Capture the cell that displays the provided text and extract its [X, Y] central coordinate. 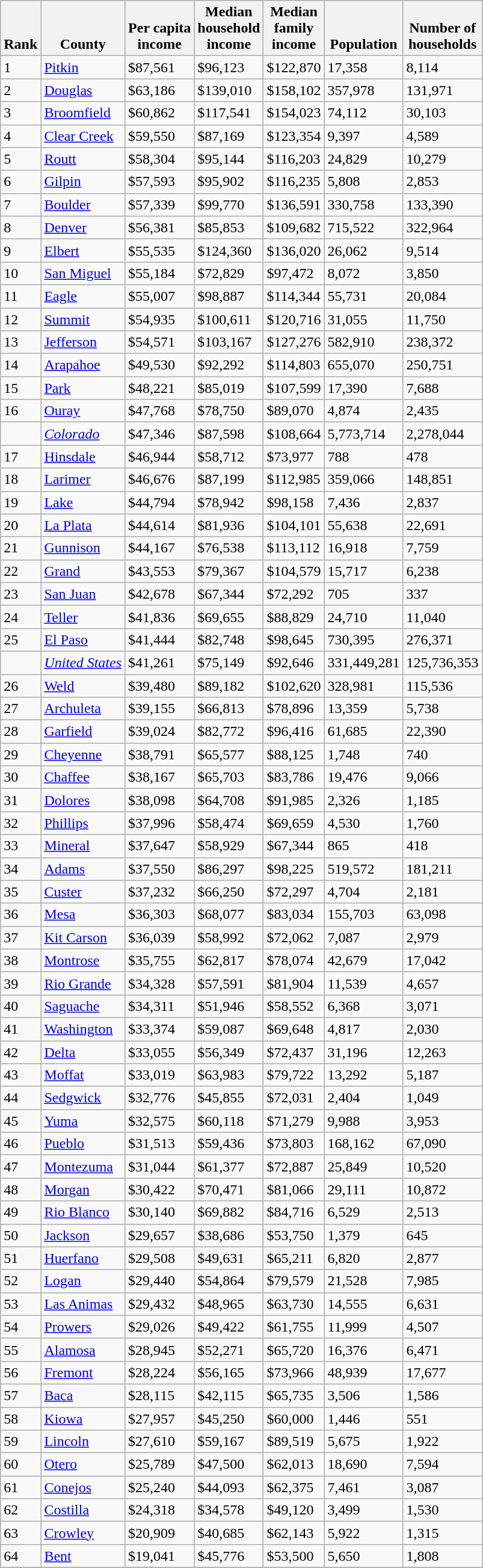
Denver [83, 227]
45 [20, 1121]
$31,044 [160, 1167]
$36,303 [160, 915]
Montrose [83, 960]
$75,149 [229, 662]
$60,118 [229, 1121]
$107,599 [294, 388]
$45,776 [229, 1556]
$81,066 [294, 1190]
$72,031 [294, 1098]
$89,070 [294, 411]
$31,513 [160, 1144]
$127,276 [294, 342]
$83,034 [294, 915]
8,114 [443, 67]
$63,186 [160, 90]
9,514 [443, 250]
$123,354 [294, 136]
250,751 [443, 365]
$73,977 [294, 457]
$29,432 [160, 1304]
$113,112 [294, 548]
$69,659 [294, 823]
3,506 [363, 1395]
3,850 [443, 273]
17,677 [443, 1372]
Yuma [83, 1121]
$27,957 [160, 1418]
14,555 [363, 1304]
1 [20, 67]
551 [443, 1418]
$84,716 [294, 1212]
$39,024 [160, 732]
17,042 [443, 960]
5,808 [363, 182]
$54,864 [229, 1281]
16 [20, 411]
$112,985 [294, 480]
148,851 [443, 480]
$85,019 [229, 388]
39 [20, 983]
2,181 [443, 892]
$51,946 [229, 1006]
4,530 [363, 823]
$87,199 [229, 480]
20,084 [443, 296]
44 [20, 1098]
$99,770 [229, 205]
Garfield [83, 732]
Rio Blanco [83, 1212]
$65,577 [229, 755]
6,529 [363, 1212]
$98,225 [294, 869]
Otero [83, 1465]
Bent [83, 1556]
$86,297 [229, 869]
$25,240 [160, 1487]
$54,935 [160, 319]
478 [443, 457]
$116,235 [294, 182]
San Miguel [83, 273]
16,918 [363, 548]
$29,657 [160, 1235]
5,187 [443, 1075]
$78,750 [229, 411]
31 [20, 800]
131,971 [443, 90]
Jackson [83, 1235]
29,111 [363, 1190]
29 [20, 755]
2,513 [443, 1212]
$56,165 [229, 1372]
$54,571 [160, 342]
6,368 [363, 1006]
$39,480 [160, 685]
55,638 [363, 525]
$32,776 [160, 1098]
5,650 [363, 1556]
7,436 [363, 502]
24,829 [363, 159]
Costilla [83, 1510]
48 [20, 1190]
$52,271 [229, 1350]
$72,887 [294, 1167]
Gilpin [83, 182]
30 [20, 777]
328,981 [363, 685]
Saguache [83, 1006]
Mesa [83, 915]
11 [20, 296]
$57,339 [160, 205]
Jefferson [83, 342]
$76,538 [229, 548]
62 [20, 1510]
14 [20, 365]
1,760 [443, 823]
2,326 [363, 800]
17,390 [363, 388]
$91,985 [294, 800]
$72,437 [294, 1052]
$124,360 [229, 250]
$58,712 [229, 457]
18,690 [363, 1465]
51 [20, 1258]
2,837 [443, 502]
$65,735 [294, 1395]
1,185 [443, 800]
2 [20, 90]
21,528 [363, 1281]
$89,182 [229, 685]
181,211 [443, 869]
55,731 [363, 296]
9 [20, 250]
2,979 [443, 937]
$78,074 [294, 960]
55 [20, 1350]
59 [20, 1442]
$65,211 [294, 1258]
48,939 [363, 1372]
$43,553 [160, 571]
22 [20, 571]
$58,304 [160, 159]
$38,686 [229, 1235]
Gunnison [83, 548]
$55,184 [160, 273]
53 [20, 1304]
6,471 [443, 1350]
359,066 [363, 480]
Moffat [83, 1075]
15 [20, 388]
655,070 [363, 365]
$37,550 [160, 869]
1,922 [443, 1442]
$20,909 [160, 1533]
Lake [83, 502]
7,985 [443, 1281]
$65,703 [229, 777]
41 [20, 1029]
$29,508 [160, 1258]
13 [20, 342]
740 [443, 755]
Morgan [83, 1190]
$41,261 [160, 662]
1,446 [363, 1418]
$27,610 [160, 1442]
$95,144 [229, 159]
$56,349 [229, 1052]
31,055 [363, 319]
Delta [83, 1052]
$92,292 [229, 365]
Sedgwick [83, 1098]
$24,318 [160, 1510]
54 [20, 1327]
$59,167 [229, 1442]
Per capitaincome [160, 28]
4,507 [443, 1327]
$79,722 [294, 1075]
$92,646 [294, 662]
38 [20, 960]
50 [20, 1235]
23 [20, 594]
3,071 [443, 1006]
238,372 [443, 342]
La Plata [83, 525]
Kit Carson [83, 937]
$59,087 [229, 1029]
28 [20, 732]
Weld [83, 685]
5,922 [363, 1533]
$103,167 [229, 342]
$82,748 [229, 640]
3,953 [443, 1121]
10,520 [443, 1167]
582,910 [363, 342]
$37,232 [160, 892]
$42,678 [160, 594]
36 [20, 915]
$44,614 [160, 525]
6,820 [363, 1258]
715,522 [363, 227]
$102,620 [294, 685]
$95,902 [229, 182]
2,877 [443, 1258]
$42,115 [229, 1395]
5 [20, 159]
$154,023 [294, 113]
58 [20, 1418]
$44,167 [160, 548]
27 [20, 709]
$25,789 [160, 1465]
2,853 [443, 182]
418 [443, 846]
63,098 [443, 915]
$69,648 [294, 1029]
Routt [83, 159]
$38,098 [160, 800]
67,090 [443, 1144]
Summit [83, 319]
Las Animas [83, 1304]
$59,436 [229, 1144]
Colorado [83, 434]
Crowley [83, 1533]
$62,143 [294, 1533]
12 [20, 319]
$46,676 [160, 480]
$33,055 [160, 1052]
San Juan [83, 594]
$60,862 [160, 113]
$41,836 [160, 617]
$34,311 [160, 1006]
11,999 [363, 1327]
$47,768 [160, 411]
$29,026 [160, 1327]
5,675 [363, 1442]
6,238 [443, 571]
$96,416 [294, 732]
7,759 [443, 548]
$55,007 [160, 296]
$48,965 [229, 1304]
Phillips [83, 823]
34 [20, 869]
$78,896 [294, 709]
276,371 [443, 640]
331,449,281 [363, 662]
19 [20, 502]
$72,829 [229, 273]
Arapahoe [83, 365]
El Paso [83, 640]
Rio Grande [83, 983]
26 [20, 685]
$29,440 [160, 1281]
61 [20, 1487]
$41,444 [160, 640]
Grand [83, 571]
$98,158 [294, 502]
4,589 [443, 136]
4 [20, 136]
$116,203 [294, 159]
16,376 [363, 1350]
$66,250 [229, 892]
$60,000 [294, 1418]
Medianfamilyincome [294, 28]
$81,904 [294, 983]
$38,167 [160, 777]
$158,102 [294, 90]
$81,936 [229, 525]
$87,169 [229, 136]
Hinsdale [83, 457]
Alamosa [83, 1350]
22,691 [443, 525]
$49,422 [229, 1327]
$48,221 [160, 388]
$44,093 [229, 1487]
$68,077 [229, 915]
115,536 [443, 685]
Huerfano [83, 1258]
Pueblo [83, 1144]
337 [443, 594]
8,072 [363, 273]
40 [20, 1006]
$37,996 [160, 823]
$28,224 [160, 1372]
$35,755 [160, 960]
8 [20, 227]
42,679 [363, 960]
322,964 [443, 227]
$85,853 [229, 227]
357,978 [363, 90]
Custer [83, 892]
$46,944 [160, 457]
56 [20, 1372]
$56,381 [160, 227]
10,872 [443, 1190]
30,103 [443, 113]
$58,992 [229, 937]
19,476 [363, 777]
6,631 [443, 1304]
3,087 [443, 1487]
35 [20, 892]
Larimer [83, 480]
330,758 [363, 205]
$108,664 [294, 434]
$96,123 [229, 67]
15,717 [363, 571]
Washington [83, 1029]
$47,346 [160, 434]
125,736,353 [443, 662]
11,750 [443, 319]
$19,041 [160, 1556]
$104,101 [294, 525]
$71,279 [294, 1121]
$72,062 [294, 937]
24,710 [363, 617]
133,390 [443, 205]
$117,541 [229, 113]
$38,791 [160, 755]
2,030 [443, 1029]
$63,983 [229, 1075]
$65,720 [294, 1350]
865 [363, 846]
168,162 [363, 1144]
Lincoln [83, 1442]
705 [363, 594]
1,808 [443, 1556]
$57,591 [229, 983]
$98,645 [294, 640]
$61,377 [229, 1167]
1,748 [363, 755]
Teller [83, 617]
$61,755 [294, 1327]
74,112 [363, 113]
$72,292 [294, 594]
1,315 [443, 1533]
Cheyenne [83, 755]
$53,500 [294, 1556]
Conejos [83, 1487]
$62,817 [229, 960]
$58,474 [229, 823]
7,594 [443, 1465]
Rank [20, 28]
$59,550 [160, 136]
1,586 [443, 1395]
7,688 [443, 388]
$73,803 [294, 1144]
Clear Creek [83, 136]
26,062 [363, 250]
$79,579 [294, 1281]
$57,593 [160, 182]
7,461 [363, 1487]
$40,685 [229, 1533]
3 [20, 113]
5,738 [443, 709]
Park [83, 388]
$58,929 [229, 846]
$33,019 [160, 1075]
$82,772 [229, 732]
Medianhouseholdincome [229, 28]
Logan [83, 1281]
County [83, 28]
17,358 [363, 67]
1,049 [443, 1098]
$55,535 [160, 250]
5,773,714 [363, 434]
4,657 [443, 983]
25,849 [363, 1167]
47 [20, 1167]
$100,611 [229, 319]
52 [20, 1281]
Chaffee [83, 777]
2,278,044 [443, 434]
Kiowa [83, 1418]
43 [20, 1075]
$66,813 [229, 709]
$63,730 [294, 1304]
Douglas [83, 90]
$88,125 [294, 755]
Archuleta [83, 709]
9,066 [443, 777]
$58,552 [294, 1006]
$70,471 [229, 1190]
788 [363, 457]
37 [20, 937]
Broomfield [83, 113]
4,704 [363, 892]
$98,887 [229, 296]
Fremont [83, 1372]
$62,013 [294, 1465]
9,988 [363, 1121]
519,572 [363, 869]
$69,882 [229, 1212]
Population [363, 28]
Elbert [83, 250]
Dolores [83, 800]
$114,803 [294, 365]
$109,682 [294, 227]
49 [20, 1212]
$78,942 [229, 502]
22,390 [443, 732]
25 [20, 640]
6 [20, 182]
$79,367 [229, 571]
$97,472 [294, 273]
730,395 [363, 640]
46 [20, 1144]
64 [20, 1556]
$122,870 [294, 67]
61,685 [363, 732]
$114,344 [294, 296]
$87,598 [229, 434]
$136,020 [294, 250]
11,539 [363, 983]
31,196 [363, 1052]
17 [20, 457]
57 [20, 1395]
$104,579 [294, 571]
Montezuma [83, 1167]
$49,631 [229, 1258]
$45,855 [229, 1098]
Number ofhouseholds [443, 28]
155,703 [363, 915]
Ouray [83, 411]
$62,375 [294, 1487]
7,087 [363, 937]
2,435 [443, 411]
4,817 [363, 1029]
$36,039 [160, 937]
$44,794 [160, 502]
$49,530 [160, 365]
645 [443, 1235]
Adams [83, 869]
$33,374 [160, 1029]
$73,966 [294, 1372]
18 [20, 480]
$30,140 [160, 1212]
$28,945 [160, 1350]
$34,328 [160, 983]
$136,591 [294, 205]
$39,155 [160, 709]
20 [20, 525]
10 [20, 273]
$37,647 [160, 846]
$69,655 [229, 617]
$32,575 [160, 1121]
63 [20, 1533]
24 [20, 617]
$30,422 [160, 1190]
$45,250 [229, 1418]
33 [20, 846]
2,404 [363, 1098]
Boulder [83, 205]
$87,561 [160, 67]
1,379 [363, 1235]
$49,120 [294, 1510]
7 [20, 205]
13,359 [363, 709]
$28,115 [160, 1395]
42 [20, 1052]
4,874 [363, 411]
Pitkin [83, 67]
$34,578 [229, 1510]
$89,519 [294, 1442]
1,530 [443, 1510]
3,499 [363, 1510]
$53,750 [294, 1235]
32 [20, 823]
Prowers [83, 1327]
21 [20, 548]
$88,829 [294, 617]
$72,297 [294, 892]
13,292 [363, 1075]
60 [20, 1465]
10,279 [443, 159]
United States [83, 662]
11,040 [443, 617]
9,397 [363, 136]
Baca [83, 1395]
$47,500 [229, 1465]
Eagle [83, 296]
$64,708 [229, 800]
12,263 [443, 1052]
Mineral [83, 846]
$139,010 [229, 90]
$120,716 [294, 319]
$83,786 [294, 777]
